For the text-containing cell, return its midpoint in (x, y) coordinate format. 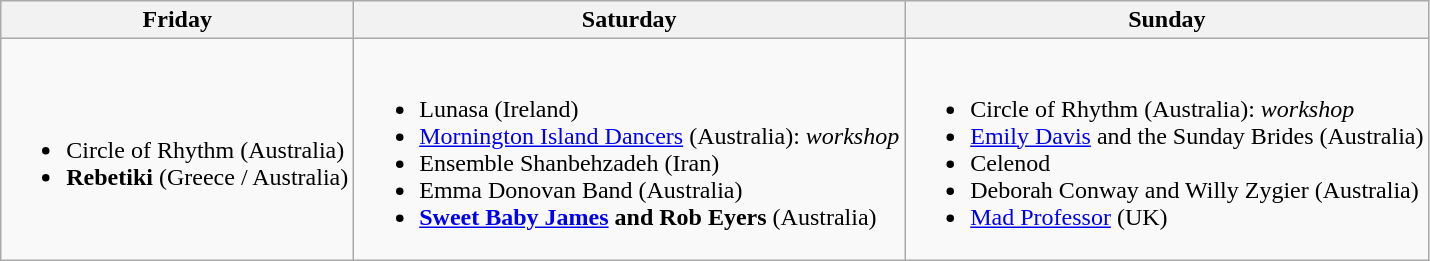
Circle of Rhythm (Australia)Rebetiki (Greece / Australia) (178, 150)
Sunday (1167, 20)
Friday (178, 20)
Saturday (630, 20)
